Return the (x, y) coordinate for the center point of the cell that contains the specified text.  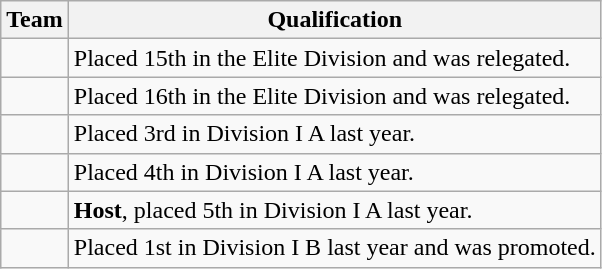
Host, placed 5th in Division I A last year. (334, 210)
Placed 16th in the Elite Division and was relegated. (334, 96)
Placed 1st in Division I B last year and was promoted. (334, 248)
Team (35, 20)
Placed 15th in the Elite Division and was relegated. (334, 58)
Placed 4th in Division I A last year. (334, 172)
Qualification (334, 20)
Placed 3rd in Division I A last year. (334, 134)
